Return the [X, Y] coordinate for the center point of the cell that contains the specified text.  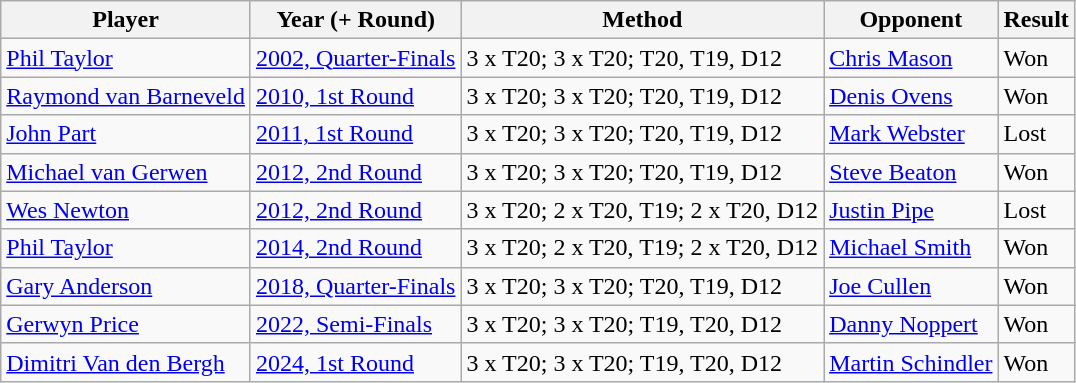
2014, 2nd Round [356, 248]
Result [1036, 20]
Method [642, 20]
2022, Semi-Finals [356, 324]
Steve Beaton [911, 172]
Joe Cullen [911, 286]
Raymond van Barneveld [126, 96]
Mark Webster [911, 134]
Michael Smith [911, 248]
Wes Newton [126, 210]
Denis Ovens [911, 96]
Opponent [911, 20]
2002, Quarter-Finals [356, 58]
John Part [126, 134]
Player [126, 20]
2018, Quarter-Finals [356, 286]
Year (+ Round) [356, 20]
Michael van Gerwen [126, 172]
Gerwyn Price [126, 324]
2010, 1st Round [356, 96]
Dimitri Van den Bergh [126, 362]
Justin Pipe [911, 210]
Gary Anderson [126, 286]
2024, 1st Round [356, 362]
Martin Schindler [911, 362]
Danny Noppert [911, 324]
2011, 1st Round [356, 134]
Chris Mason [911, 58]
